Capture the cell that displays the provided text and extract its (x, y) central coordinate. 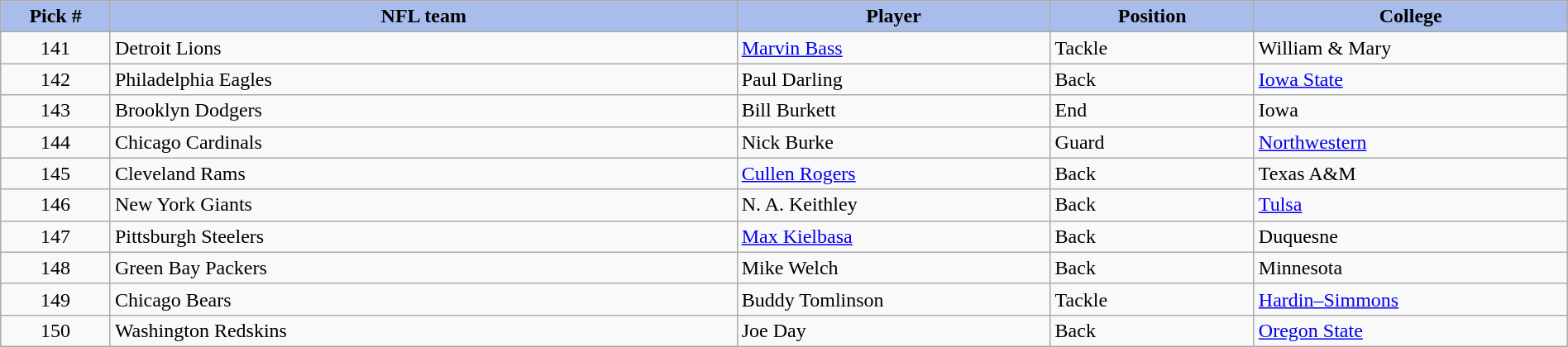
Cleveland Rams (423, 173)
Guard (1152, 142)
141 (56, 48)
N. A. Keithley (893, 205)
Minnesota (1411, 268)
Green Bay Packers (423, 268)
144 (56, 142)
Pick # (56, 17)
Oregon State (1411, 330)
147 (56, 236)
145 (56, 173)
146 (56, 205)
Brooklyn Dodgers (423, 111)
Duquesne (1411, 236)
Player (893, 17)
Chicago Cardinals (423, 142)
Mike Welch (893, 268)
William & Mary (1411, 48)
Position (1152, 17)
Paul Darling (893, 79)
Pittsburgh Steelers (423, 236)
New York Giants (423, 205)
Iowa (1411, 111)
Max Kielbasa (893, 236)
Texas A&M (1411, 173)
NFL team (423, 17)
Bill Burkett (893, 111)
Philadelphia Eagles (423, 79)
Iowa State (1411, 79)
End (1152, 111)
College (1411, 17)
Cullen Rogers (893, 173)
Northwestern (1411, 142)
Marvin Bass (893, 48)
Joe Day (893, 330)
142 (56, 79)
Hardin–Simmons (1411, 299)
Tulsa (1411, 205)
Detroit Lions (423, 48)
143 (56, 111)
148 (56, 268)
Buddy Tomlinson (893, 299)
Nick Burke (893, 142)
150 (56, 330)
Chicago Bears (423, 299)
Washington Redskins (423, 330)
149 (56, 299)
